Find where the given text appears and provide that cell's center as (x, y) coordinate. 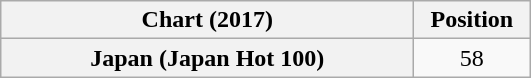
Position (472, 20)
58 (472, 58)
Chart (2017) (208, 20)
Japan (Japan Hot 100) (208, 58)
